Pinpoint the cell where the given text exists, returning its [X, Y] midpoint coordinate. 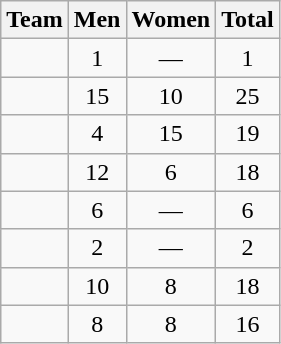
25 [248, 96]
12 [97, 172]
Team [35, 20]
4 [97, 134]
19 [248, 134]
Men [97, 20]
Women [171, 20]
16 [248, 324]
Total [248, 20]
